Identify which cell holds the provided text, then report its [X, Y] central coordinate. 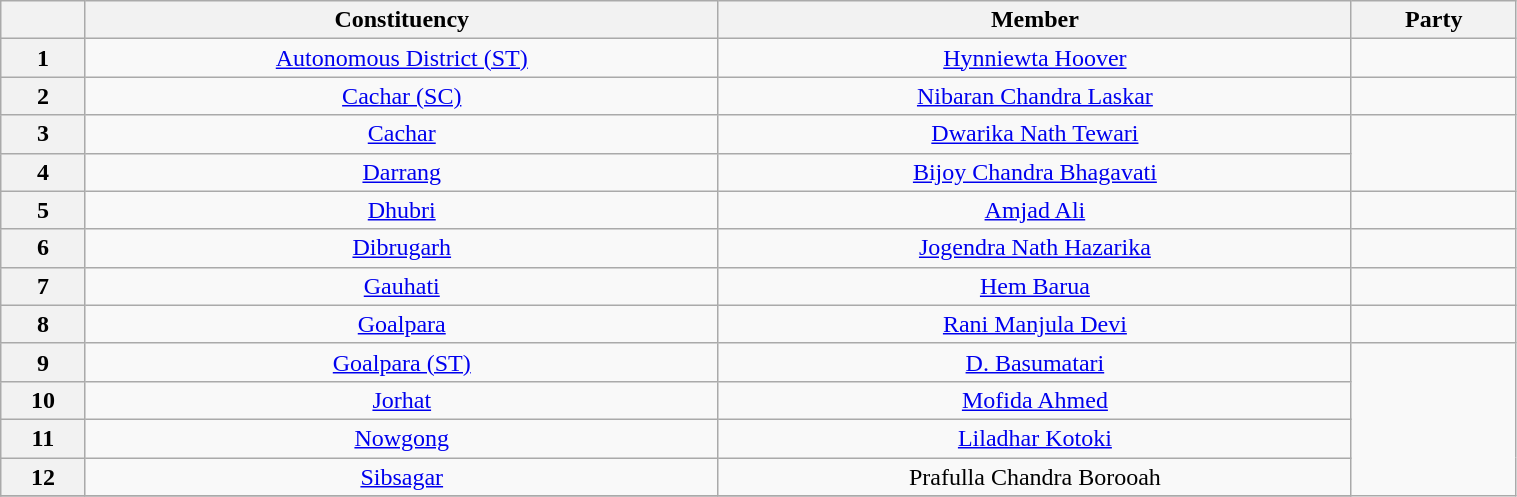
7 [43, 286]
Jogendra Nath Hazarika [1034, 248]
10 [43, 400]
Constituency [402, 20]
Gauhati [402, 286]
Autonomous District (ST) [402, 58]
3 [43, 134]
Liladhar Kotoki [1034, 438]
Nowgong [402, 438]
8 [43, 324]
11 [43, 438]
12 [43, 477]
Sibsagar [402, 477]
Bijoy Chandra Bhagavati [1034, 172]
Rani Manjula Devi [1034, 324]
6 [43, 248]
2 [43, 96]
1 [43, 58]
Goalpara (ST) [402, 362]
Hem Barua [1034, 286]
5 [43, 210]
Cachar (SC) [402, 96]
Member [1034, 20]
Dwarika Nath Tewari [1034, 134]
Jorhat [402, 400]
9 [43, 362]
Prafulla Chandra Borooah [1034, 477]
Nibaran Chandra Laskar [1034, 96]
Dibrugarh [402, 248]
4 [43, 172]
Darrang [402, 172]
Dhubri [402, 210]
Cachar [402, 134]
Goalpara [402, 324]
Mofida Ahmed [1034, 400]
Hynniewta Hoover [1034, 58]
D. Basumatari [1034, 362]
Amjad Ali [1034, 210]
Party [1434, 20]
